Capture the cell that displays the provided text and extract its (x, y) central coordinate. 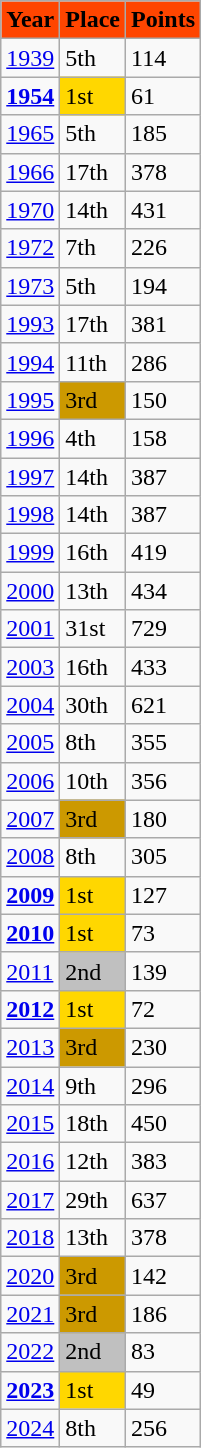
434 (164, 591)
139 (164, 971)
49 (164, 1390)
2006 (30, 781)
83 (164, 1352)
2011 (30, 971)
12th (93, 1162)
4th (93, 438)
142 (164, 1276)
2017 (30, 1200)
1993 (30, 324)
450 (164, 1124)
2012 (30, 1009)
1972 (30, 248)
1966 (30, 172)
1994 (30, 362)
30th (93, 705)
383 (164, 1162)
158 (164, 438)
185 (164, 134)
637 (164, 1200)
419 (164, 553)
431 (164, 210)
194 (164, 286)
2004 (30, 705)
433 (164, 667)
7th (93, 248)
2003 (30, 667)
355 (164, 743)
31st (93, 629)
1997 (30, 477)
1954 (30, 96)
356 (164, 781)
10th (93, 781)
2000 (30, 591)
2009 (30, 895)
621 (164, 705)
2016 (30, 1162)
73 (164, 933)
1999 (30, 553)
305 (164, 857)
729 (164, 629)
2024 (30, 1428)
230 (164, 1047)
2005 (30, 743)
2023 (30, 1390)
2020 (30, 1276)
127 (164, 895)
2014 (30, 1085)
18th (93, 1124)
1998 (30, 515)
2010 (30, 933)
2015 (30, 1124)
Place (93, 20)
Points (164, 20)
296 (164, 1085)
286 (164, 362)
72 (164, 1009)
1995 (30, 400)
1939 (30, 58)
2007 (30, 819)
61 (164, 96)
Year (30, 20)
186 (164, 1314)
2021 (30, 1314)
1996 (30, 438)
381 (164, 324)
180 (164, 819)
1965 (30, 134)
2008 (30, 857)
2018 (30, 1238)
29th (93, 1200)
2013 (30, 1047)
1973 (30, 286)
114 (164, 58)
9th (93, 1085)
2022 (30, 1352)
11th (93, 362)
226 (164, 248)
1970 (30, 210)
150 (164, 400)
256 (164, 1428)
2001 (30, 629)
